Output the [x, y] coordinate of the center of the cell containing the given text.  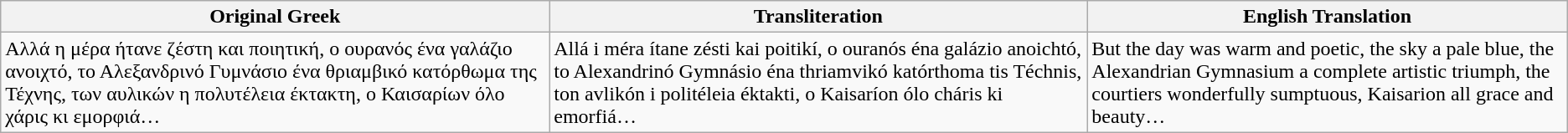
Transliteration [818, 17]
Original Greek [275, 17]
English Translation [1327, 17]
